Capture the cell that displays the provided text and extract its (x, y) central coordinate. 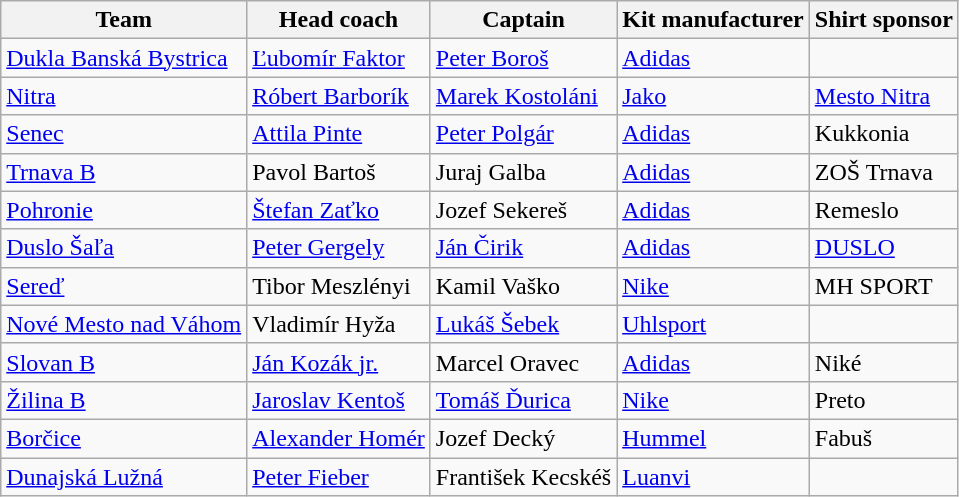
Alexander Homér (339, 438)
Luanvi (714, 477)
Attila Pinte (339, 134)
Mesto Nitra (884, 96)
Peter Gergely (339, 248)
Lukáš Šebek (523, 324)
Uhlsport (714, 324)
Kamil Vaško (523, 286)
Jako (714, 96)
Marek Kostoláni (523, 96)
Štefan Zaťko (339, 210)
Jozef Decký (523, 438)
Pohronie (124, 210)
Hummel (714, 438)
Kukkonia (884, 134)
Sereď (124, 286)
MH SPORT (884, 286)
DUSLO (884, 248)
Peter Fieber (339, 477)
Róbert Barborík (339, 96)
Preto (884, 400)
Kit manufacturer (714, 20)
Team (124, 20)
ZOŠ Trnava (884, 172)
Ľubomír Faktor (339, 58)
Shirt sponsor (884, 20)
Pavol Bartoš (339, 172)
Juraj Galba (523, 172)
Niké (884, 362)
Nové Mesto nad Váhom (124, 324)
Dukla Banská Bystrica (124, 58)
Ján Čirik (523, 248)
Remeslo (884, 210)
Jozef Sekereš (523, 210)
Tibor Meszlényi (339, 286)
Marcel Oravec (523, 362)
Nitra (124, 96)
Vladimír Hyža (339, 324)
Peter Polgár (523, 134)
Borčice (124, 438)
Tomáš Ďurica (523, 400)
Head coach (339, 20)
Žilina B (124, 400)
Dunajská Lužná (124, 477)
Slovan B (124, 362)
Duslo Šaľa (124, 248)
Ján Kozák jr. (339, 362)
Senec (124, 134)
Peter Boroš (523, 58)
Jaroslav Kentoš (339, 400)
Fabuš (884, 438)
František Kecskéš (523, 477)
Captain (523, 20)
Trnava B (124, 172)
